For the text-containing cell, return its midpoint in (X, Y) coordinate format. 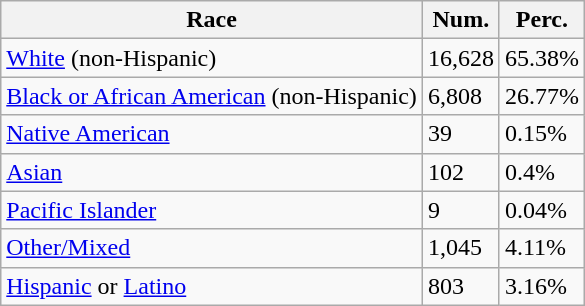
0.4% (542, 172)
Race (212, 20)
16,628 (460, 58)
4.11% (542, 248)
White (non-Hispanic) (212, 58)
65.38% (542, 58)
26.77% (542, 96)
Asian (212, 172)
9 (460, 210)
102 (460, 172)
Other/Mixed (212, 248)
Perc. (542, 20)
1,045 (460, 248)
6,808 (460, 96)
Hispanic or Latino (212, 286)
39 (460, 134)
803 (460, 286)
0.04% (542, 210)
Native American (212, 134)
Num. (460, 20)
Black or African American (non-Hispanic) (212, 96)
0.15% (542, 134)
3.16% (542, 286)
Pacific Islander (212, 210)
